Search for the cell housing the specified text and yield its [X, Y] center coordinate. 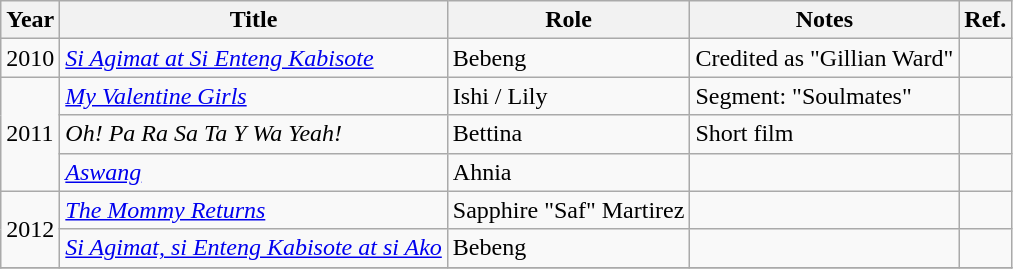
Sapphire "Saf" Martirez [568, 210]
2011 [30, 134]
Si Agimat, si Enteng Kabisote at si Ako [254, 248]
Ahnia [568, 172]
Si Agimat at Si Enteng Kabisote [254, 58]
2010 [30, 58]
Aswang [254, 172]
Segment: "Soulmates" [824, 96]
Notes [824, 20]
The Mommy Returns [254, 210]
My Valentine Girls [254, 96]
Short film [824, 134]
Title [254, 20]
Year [30, 20]
Bettina [568, 134]
Ref. [986, 20]
Oh! Pa Ra Sa Ta Y Wa Yeah! [254, 134]
Ishi / Lily [568, 96]
2012 [30, 229]
Role [568, 20]
Credited as "Gillian Ward" [824, 58]
